Find where the given text appears and provide that cell's center as (X, Y) coordinate. 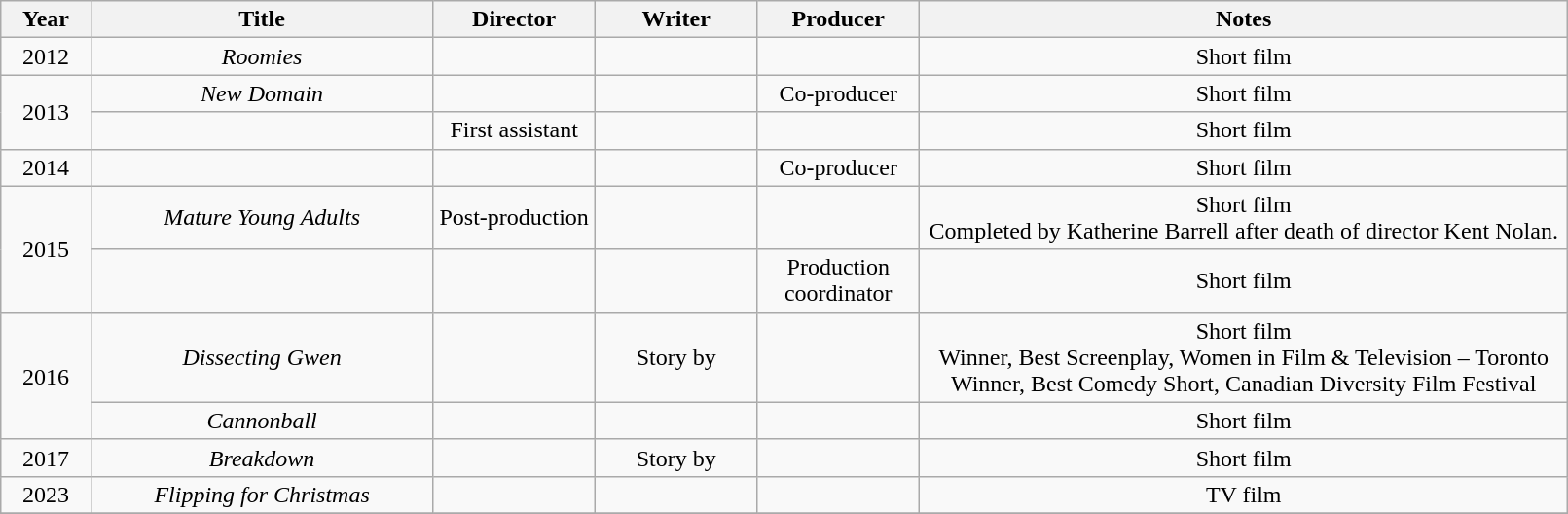
2014 (47, 167)
Roomies (262, 56)
Title (262, 19)
2013 (47, 112)
Writer (675, 19)
Post-production (514, 218)
2015 (47, 249)
First assistant (514, 130)
Director (514, 19)
Year (47, 19)
Cannonball (262, 421)
Producer (839, 19)
Dissecting Gwen (262, 357)
Mature Young Adults (262, 218)
Production coordinator (839, 280)
Short filmCompleted by Katherine Barrell after death of director Kent Nolan. (1244, 218)
2016 (47, 376)
TV film (1244, 495)
Flipping for Christmas (262, 495)
New Domain (262, 93)
2023 (47, 495)
Breakdown (262, 458)
2012 (47, 56)
2017 (47, 458)
Short film Winner, Best Screenplay, Women in Film & Television – TorontoWinner, Best Comedy Short, Canadian Diversity Film Festival (1244, 357)
Notes (1244, 19)
